Scan for the cell matching the given text and deliver its (X, Y) coordinate at center. 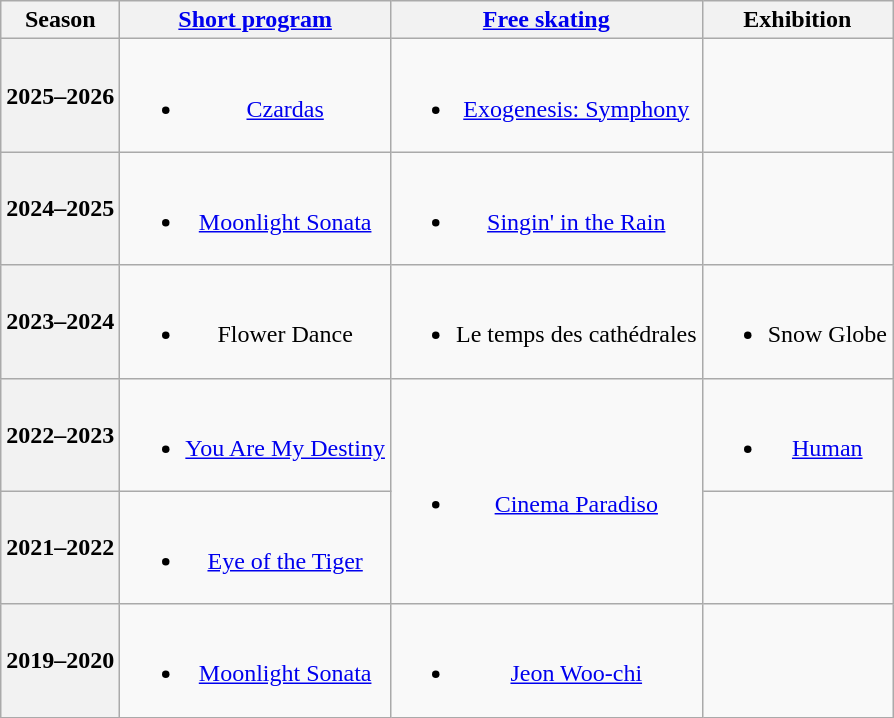
2025–2026 (60, 96)
You Are My Destiny (256, 434)
Human (797, 434)
2019–2020 (60, 660)
2021–2022 (60, 548)
2023–2024 (60, 322)
Short program (256, 20)
Free skating (546, 20)
Cinema Paradiso (546, 491)
Jeon Woo-chi (546, 660)
Snow Globe (797, 322)
Eye of the Tiger (256, 548)
2022–2023 (60, 434)
Czardas (256, 96)
Singin' in the Rain (546, 208)
Le temps des cathédrales (546, 322)
Season (60, 20)
Exhibition (797, 20)
Flower Dance (256, 322)
2024–2025 (60, 208)
Exogenesis: Symphony (546, 96)
